Detect which cell encompasses the target text, then output its (x, y) center coordinate. 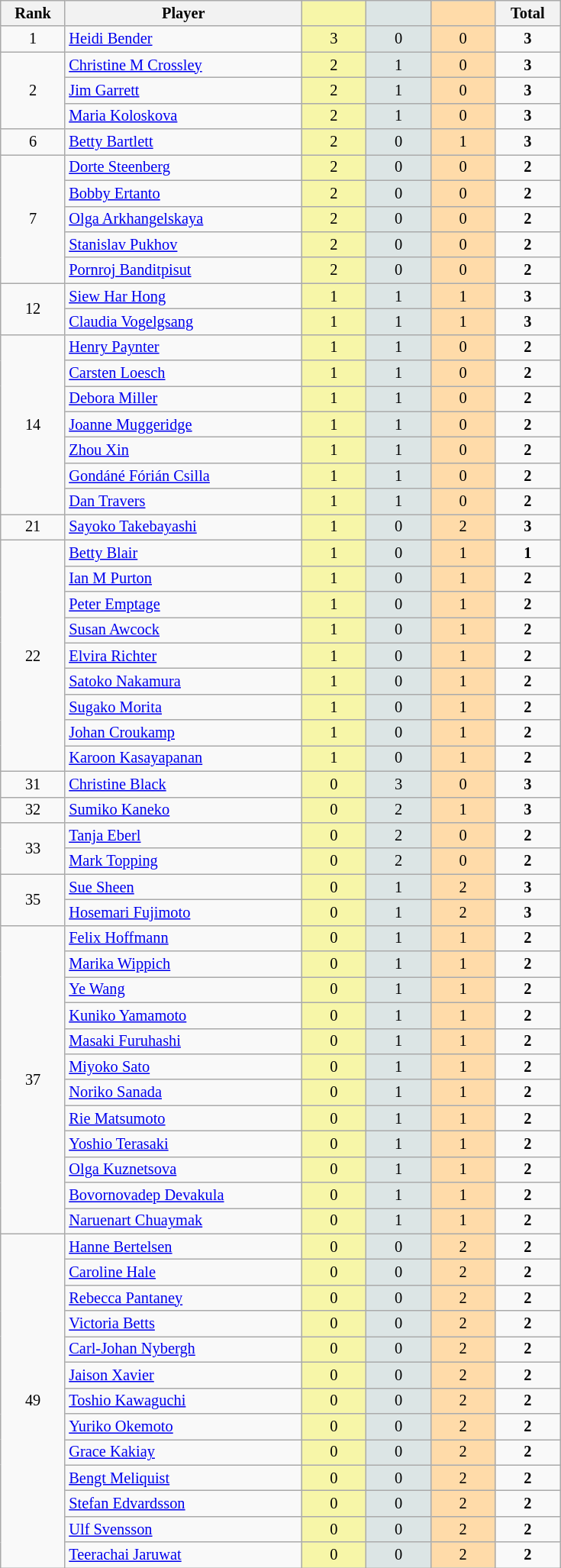
32 (34, 810)
Bengt Meliquist (183, 1478)
Felix Hoffmann (183, 938)
6 (34, 142)
Teerachai Jaruwat (183, 1555)
Yoshio Terasaki (183, 1144)
Pornroj Banditpisut (183, 270)
Masaki Furuhashi (183, 1041)
Marika Wippich (183, 964)
7 (34, 218)
Tanja Eberl (183, 835)
49 (34, 1401)
31 (34, 784)
Debora Miller (183, 398)
Karoon Kasayapanan (183, 758)
Siew Har Hong (183, 296)
Ian M Purton (183, 579)
Naruenart Chuaymak (183, 1221)
Player (183, 13)
Dan Travers (183, 502)
14 (34, 424)
Betty Blair (183, 553)
Carl-Johan Nybergh (183, 1349)
Jaison Xavier (183, 1375)
Ulf Svensson (183, 1529)
Zhou Xin (183, 450)
Rie Matsumoto (183, 1118)
Sue Sheen (183, 887)
Henry Paynter (183, 347)
Bovornovadep Devakula (183, 1195)
Noriko Sanada (183, 1092)
Elvira Richter (183, 656)
Dorte Steenberg (183, 167)
Maria Koloskova (183, 116)
Claudia Vogelgsang (183, 321)
Johan Croukamp (183, 733)
Mark Topping (183, 861)
Sumiko Kaneko (183, 810)
Heidi Bender (183, 39)
Rebecca Pantaney (183, 1298)
Christine M Crossley (183, 65)
Satoko Nakamura (183, 681)
Sugako Morita (183, 707)
Olga Arkhangelskaya (183, 219)
Olga Kuznetsova (183, 1170)
33 (34, 847)
Caroline Hale (183, 1273)
12 (34, 308)
Toshio Kawaguchi (183, 1401)
Kuniko Yamamoto (183, 1015)
Stefan Edvardsson (183, 1503)
22 (34, 655)
Susan Awcock (183, 630)
Hosemari Fujimoto (183, 912)
Jim Garrett (183, 90)
Grace Kakiay (183, 1452)
Miyoko Sato (183, 1066)
Sayoko Takebayashi (183, 527)
Victoria Betts (183, 1324)
Stanislav Pukhov (183, 244)
Christine Black (183, 784)
Ye Wang (183, 989)
Joanne Muggeridge (183, 424)
Peter Emptage (183, 604)
35 (34, 899)
Betty Bartlett (183, 142)
Gondáné Fórián Csilla (183, 476)
Yuriko Okemoto (183, 1426)
Bobby Ertanto (183, 193)
Carsten Loesch (183, 373)
Hanne Bertelsen (183, 1247)
Rank (34, 13)
21 (34, 527)
37 (34, 1079)
Total (528, 13)
